Detect which cell encompasses the target text, then output its (x, y) center coordinate. 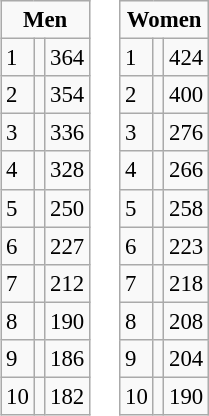
258 (186, 208)
400 (186, 95)
Men (46, 20)
424 (186, 58)
204 (186, 358)
227 (68, 246)
328 (68, 170)
364 (68, 58)
250 (68, 208)
208 (186, 321)
218 (186, 283)
223 (186, 246)
266 (186, 170)
186 (68, 358)
354 (68, 95)
182 (68, 396)
276 (186, 133)
Women (164, 20)
336 (68, 133)
212 (68, 283)
